Scan for the cell matching the given text and deliver its (X, Y) coordinate at center. 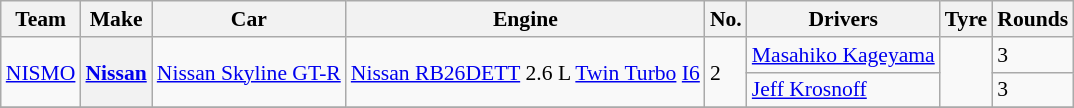
Car (249, 19)
Masahiko Kageyama (844, 55)
Nissan Skyline GT-R (249, 72)
Jeff Krosnoff (844, 90)
Team (41, 19)
Nissan (116, 72)
Tyre (966, 19)
2 (726, 72)
Nissan RB26DETT 2.6 L Twin Turbo I6 (526, 72)
Engine (526, 19)
Make (116, 19)
Rounds (1032, 19)
No. (726, 19)
NISMO (41, 72)
Drivers (844, 19)
